Locate the cell with the specified text and output its [X, Y] center coordinate. 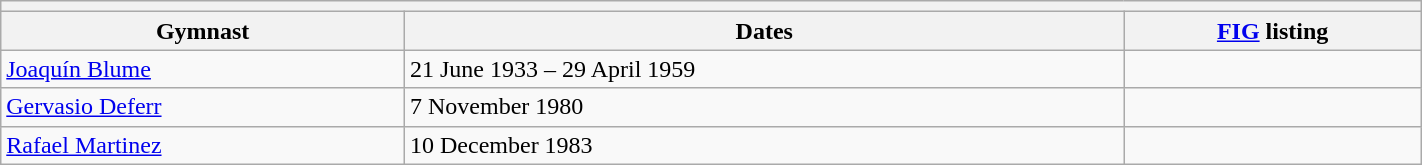
Gervasio Deferr [203, 107]
Gymnast [203, 31]
7 November 1980 [764, 107]
Joaquín Blume [203, 69]
21 June 1933 – 29 April 1959 [764, 69]
Dates [764, 31]
FIG listing [1272, 31]
Rafael Martinez [203, 145]
10 December 1983 [764, 145]
